Identify which cell holds the provided text, then report its [X, Y] central coordinate. 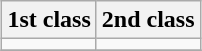
2nd class [148, 20]
1st class [49, 20]
